Determine the (X, Y) coordinate at the center of the cell enclosing the given text.  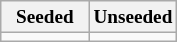
Unseeded (133, 17)
Seeded (45, 17)
